Return [X, Y] of the center of cell containing provided text 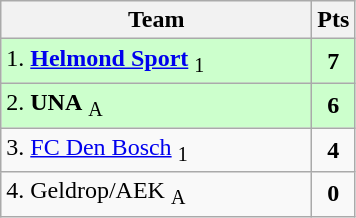
1. Helmond Sport 1 [156, 61]
Pts [334, 20]
2. UNA A [156, 105]
0 [334, 194]
4 [334, 150]
6 [334, 105]
7 [334, 61]
4. Geldrop/AEK A [156, 194]
3. FC Den Bosch 1 [156, 150]
Team [156, 20]
